Output the [x, y] coordinate of the center of the cell containing the given text.  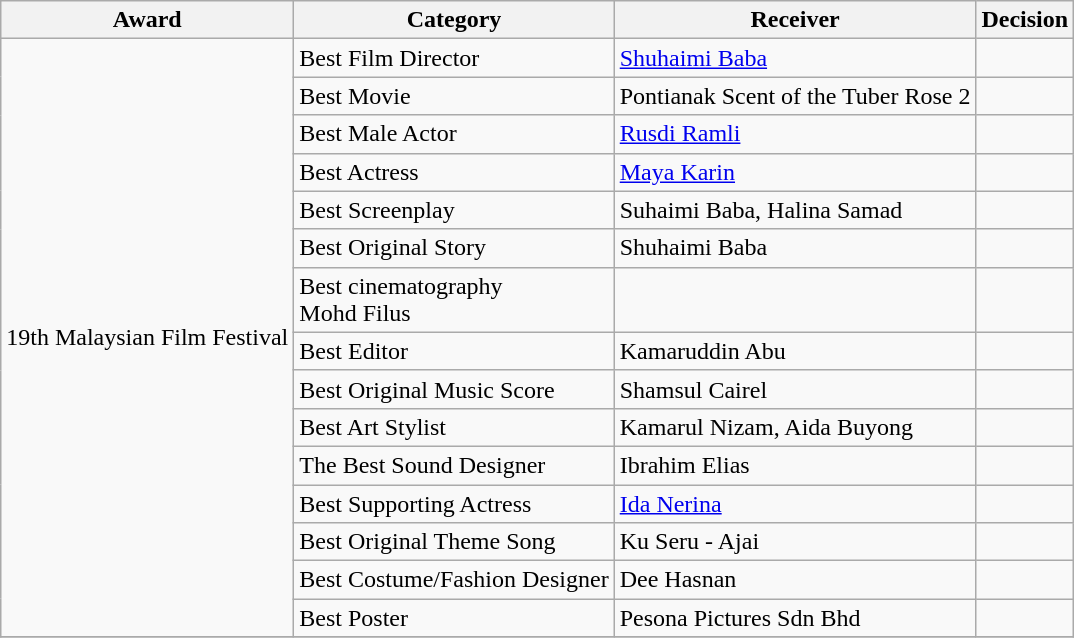
Maya Karin [795, 172]
Kamaruddin Abu [795, 351]
Receiver [795, 20]
Suhaimi Baba, Halina Samad [795, 210]
Category [454, 20]
19th Malaysian Film Festival [148, 338]
Pontianak Scent of the Tuber Rose 2 [795, 96]
Best cinematographyMohd Filus [454, 300]
Best Film Director [454, 58]
Best Original Story [454, 248]
Best Art Stylist [454, 427]
Best Supporting Actress [454, 503]
Decision [1025, 20]
Best Screenplay [454, 210]
Best Costume/Fashion Designer [454, 580]
Best Poster [454, 618]
The Best Sound Designer [454, 465]
Best Editor [454, 351]
Rusdi Ramli [795, 134]
Best Original Music Score [454, 389]
Best Male Actor [454, 134]
Best Original Theme Song [454, 542]
Ibrahim Elias [795, 465]
Dee Hasnan [795, 580]
Pesona Pictures Sdn Bhd [795, 618]
Kamarul Nizam, Aida Buyong [795, 427]
Ida Nerina [795, 503]
Shamsul Cairel [795, 389]
Best Actress [454, 172]
Ku Seru - Ajai [795, 542]
Award [148, 20]
Best Movie [454, 96]
